Pinpoint the cell where the given text exists, returning its (x, y) midpoint coordinate. 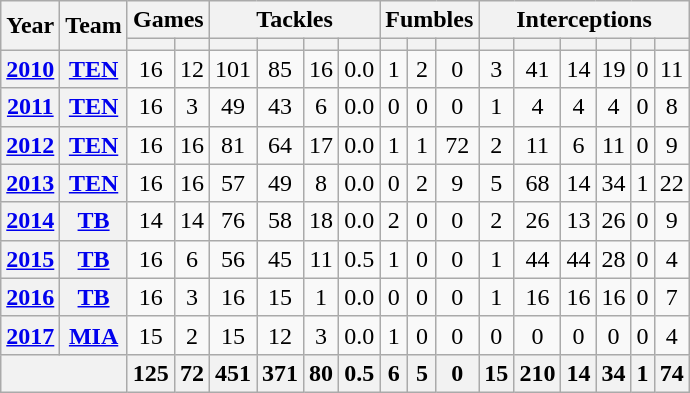
Interceptions (584, 20)
2011 (30, 107)
101 (232, 69)
2014 (30, 221)
7 (672, 297)
74 (672, 373)
58 (280, 221)
Year (30, 26)
125 (150, 373)
2017 (30, 335)
64 (280, 145)
43 (280, 107)
80 (322, 373)
17 (322, 145)
41 (538, 69)
18 (322, 221)
MIA (94, 335)
2016 (30, 297)
22 (672, 183)
28 (614, 259)
451 (232, 373)
68 (538, 183)
13 (578, 221)
210 (538, 373)
81 (232, 145)
56 (232, 259)
371 (280, 373)
Fumbles (430, 20)
2012 (30, 145)
Games (168, 20)
57 (232, 183)
Team (94, 26)
45 (280, 259)
Tackles (294, 20)
2010 (30, 69)
2013 (30, 183)
76 (232, 221)
85 (280, 69)
19 (614, 69)
2015 (30, 259)
